Search for the cell housing the specified text and yield its (X, Y) center coordinate. 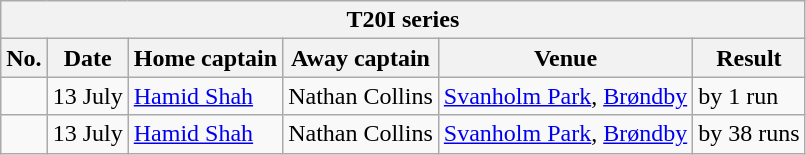
by 38 runs (749, 134)
Home captain (205, 58)
Away captain (361, 58)
Venue (565, 58)
Date (88, 58)
by 1 run (749, 96)
Result (749, 58)
T20I series (403, 20)
No. (24, 58)
